Capture the cell that displays the provided text and extract its (x, y) central coordinate. 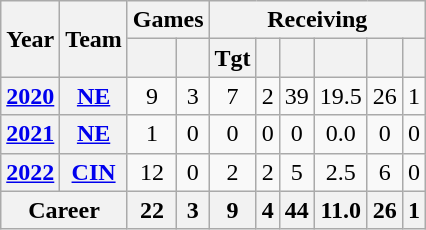
2021 (30, 134)
4 (268, 210)
2020 (30, 96)
Team (94, 39)
Career (64, 210)
22 (152, 210)
Tgt (232, 58)
44 (296, 210)
2022 (30, 172)
6 (384, 172)
11.0 (340, 210)
Games (168, 20)
39 (296, 96)
19.5 (340, 96)
5 (296, 172)
2.5 (340, 172)
Receiving (317, 20)
7 (232, 96)
Year (30, 39)
CIN (94, 172)
12 (152, 172)
0.0 (340, 134)
